Capture the cell that displays the provided text and extract its (x, y) central coordinate. 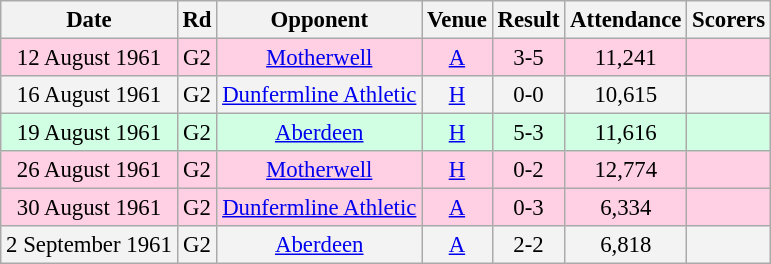
Rd (197, 20)
0-3 (528, 208)
Result (528, 20)
11,616 (626, 133)
Date (89, 20)
2 September 1961 (89, 245)
11,241 (626, 58)
Venue (458, 20)
0-2 (528, 170)
Scorers (729, 20)
2-2 (528, 245)
30 August 1961 (89, 208)
0-0 (528, 95)
Attendance (626, 20)
Opponent (320, 20)
5-3 (528, 133)
26 August 1961 (89, 170)
6,334 (626, 208)
10,615 (626, 95)
16 August 1961 (89, 95)
6,818 (626, 245)
19 August 1961 (89, 133)
12,774 (626, 170)
3-5 (528, 58)
12 August 1961 (89, 58)
